From the cell containing the given text, extract its center point as (x, y) coordinate. 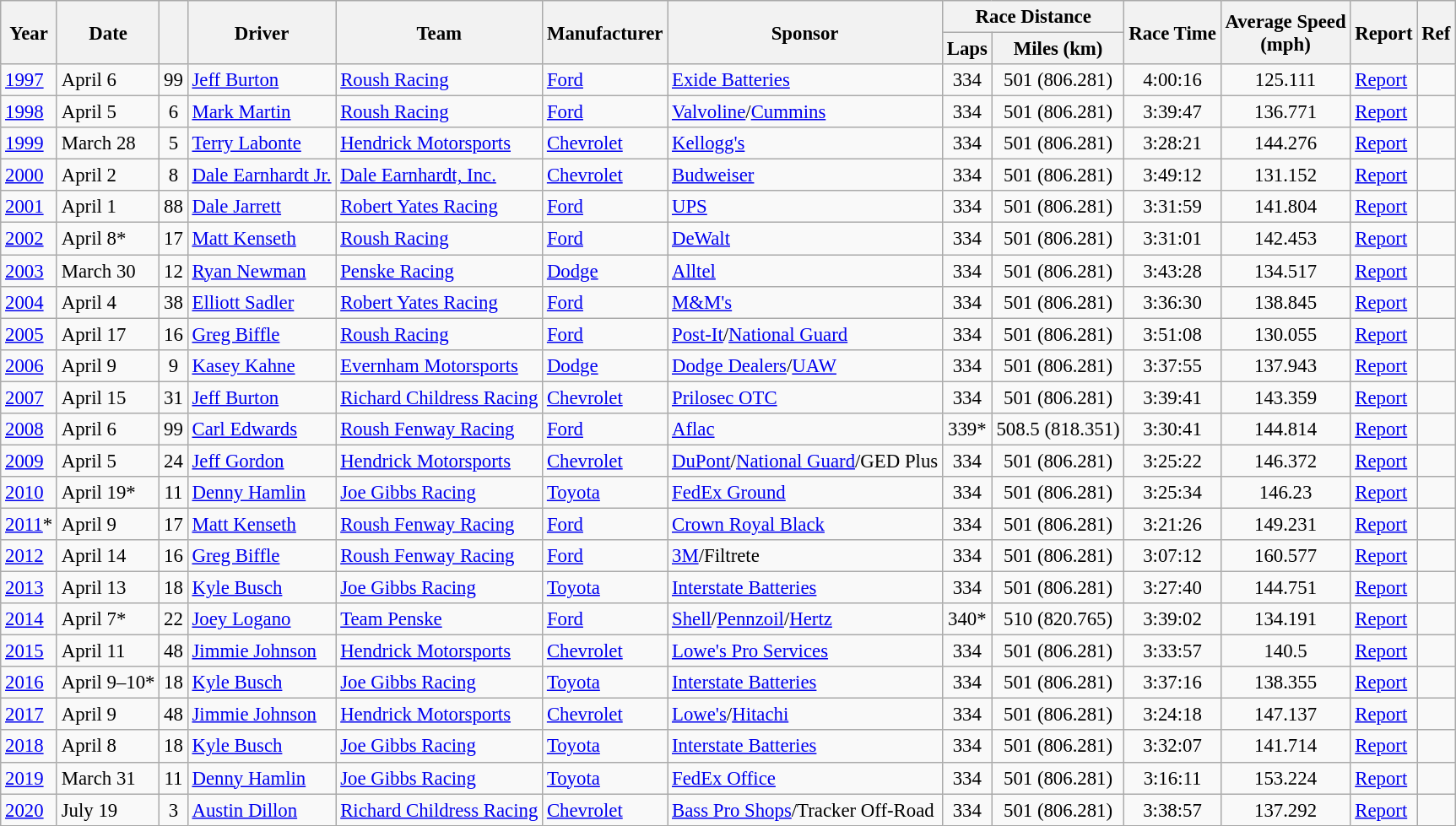
April 9–10* (108, 683)
8 (174, 175)
134.191 (1286, 619)
141.804 (1286, 207)
1997 (29, 80)
143.359 (1286, 397)
Penske Racing (439, 271)
2001 (29, 207)
144.276 (1286, 143)
2009 (29, 461)
Laps (967, 49)
Alltel (805, 271)
Mark Martin (262, 112)
3:30:41 (1172, 429)
April 4 (108, 302)
510 (820.765) (1058, 619)
138.355 (1286, 683)
2015 (29, 651)
UPS (805, 207)
3:32:07 (1172, 747)
M&M's (805, 302)
146.23 (1286, 493)
125.111 (1286, 80)
Post-It/National Guard (805, 334)
Shell/Pennzoil/Hertz (805, 619)
Dale Jarrett (262, 207)
138.845 (1286, 302)
22 (174, 619)
2012 (29, 556)
3:16:11 (1172, 778)
DeWalt (805, 239)
131.152 (1286, 175)
Team Penske (439, 619)
3:36:30 (1172, 302)
31 (174, 397)
Jeff Gordon (262, 461)
Exide Batteries (805, 80)
38 (174, 302)
2006 (29, 365)
2008 (29, 429)
April 17 (108, 334)
3:31:01 (1172, 239)
2017 (29, 715)
Dale Earnhardt, Inc. (439, 175)
3:39:02 (1172, 619)
Ref (1437, 32)
340* (967, 619)
144.751 (1286, 588)
3:07:12 (1172, 556)
Valvoline/Cummins (805, 112)
April 13 (108, 588)
2005 (29, 334)
3:24:18 (1172, 715)
3:31:59 (1172, 207)
Manufacturer (605, 32)
DuPont/National Guard/GED Plus (805, 461)
Sponsor (805, 32)
Kasey Kahne (262, 365)
508.5 (818.351) (1058, 429)
339* (967, 429)
2003 (29, 271)
3:25:22 (1172, 461)
3:37:16 (1172, 683)
3:43:28 (1172, 271)
April 11 (108, 651)
Aflac (805, 429)
Kellogg's (805, 143)
Dodge Dealers/UAW (805, 365)
2013 (29, 588)
5 (174, 143)
3:38:57 (1172, 810)
Crown Royal Black (805, 524)
April 2 (108, 175)
Miles (km) (1058, 49)
Terry Labonte (262, 143)
136.771 (1286, 112)
Evernham Motorsports (439, 365)
Austin Dillon (262, 810)
April 1 (108, 207)
July 19 (108, 810)
1999 (29, 143)
2014 (29, 619)
146.372 (1286, 461)
Lowe's/Hitachi (805, 715)
Elliott Sadler (262, 302)
Carl Edwards (262, 429)
Joey Logano (262, 619)
Date (108, 32)
3:21:26 (1172, 524)
April 8* (108, 239)
144.814 (1286, 429)
88 (174, 207)
1998 (29, 112)
12 (174, 271)
147.137 (1286, 715)
160.577 (1286, 556)
2016 (29, 683)
Year (29, 32)
130.055 (1286, 334)
Ryan Newman (262, 271)
137.292 (1286, 810)
2020 (29, 810)
Average Speed(mph) (1286, 32)
9 (174, 365)
Driver (262, 32)
Team (439, 32)
3:37:55 (1172, 365)
2007 (29, 397)
3:25:34 (1172, 493)
3M/Filtrete (805, 556)
3:51:08 (1172, 334)
2010 (29, 493)
24 (174, 461)
142.453 (1286, 239)
April 14 (108, 556)
3:39:41 (1172, 397)
Bass Pro Shops/Tracker Off-Road (805, 810)
134.517 (1286, 271)
2004 (29, 302)
FedEx Ground (805, 493)
Dale Earnhardt Jr. (262, 175)
Race Time (1172, 32)
2018 (29, 747)
4:00:16 (1172, 80)
3:27:40 (1172, 588)
2019 (29, 778)
153.224 (1286, 778)
Race Distance (1033, 17)
April 15 (108, 397)
April 8 (108, 747)
April 7* (108, 619)
3 (174, 810)
2002 (29, 239)
2011* (29, 524)
137.943 (1286, 365)
March 28 (108, 143)
3:39:47 (1172, 112)
3:49:12 (1172, 175)
3:33:57 (1172, 651)
FedEx Office (805, 778)
2000 (29, 175)
April 19* (108, 493)
Budweiser (805, 175)
140.5 (1286, 651)
March 30 (108, 271)
141.714 (1286, 747)
149.231 (1286, 524)
3:28:21 (1172, 143)
Lowe's Pro Services (805, 651)
6 (174, 112)
Prilosec OTC (805, 397)
March 31 (108, 778)
